From the cell containing the given text, extract its center point as [x, y] coordinate. 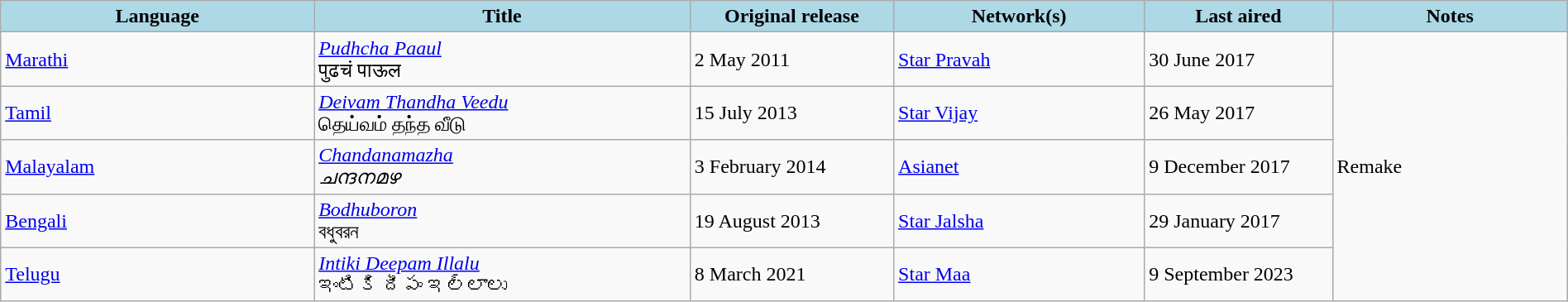
30 June 2017 [1239, 60]
Last aired [1239, 17]
Star Maa [1019, 275]
Deivam Thandha Veedu தெய்வம் தந்த வீடு [503, 113]
9 December 2017 [1239, 167]
9 September 2023 [1239, 275]
Telugu [157, 275]
Language [157, 17]
26 May 2017 [1239, 113]
Asianet [1019, 167]
Bengali [157, 220]
2 May 2011 [791, 60]
Title [503, 17]
Malayalam [157, 167]
Network(s) [1019, 17]
Tamil [157, 113]
Star Pravah [1019, 60]
Marathi [157, 60]
Notes [1450, 17]
Intiki Deepam Illalu ఇంటికి దీపం ఇల్లాలు [503, 275]
Original release [791, 17]
Star Jalsha [1019, 220]
Bodhuboron বধুবরন [503, 220]
3 February 2014 [791, 167]
8 March 2021 [791, 275]
Pudhcha Paaul पुढचं पाऊल [503, 60]
19 August 2013 [791, 220]
Remake [1450, 167]
29 January 2017 [1239, 220]
Star Vijay [1019, 113]
Chandanamazha ചന്ദനമഴ [503, 167]
15 July 2013 [791, 113]
